Scan for the cell matching the given text and deliver its (x, y) coordinate at center. 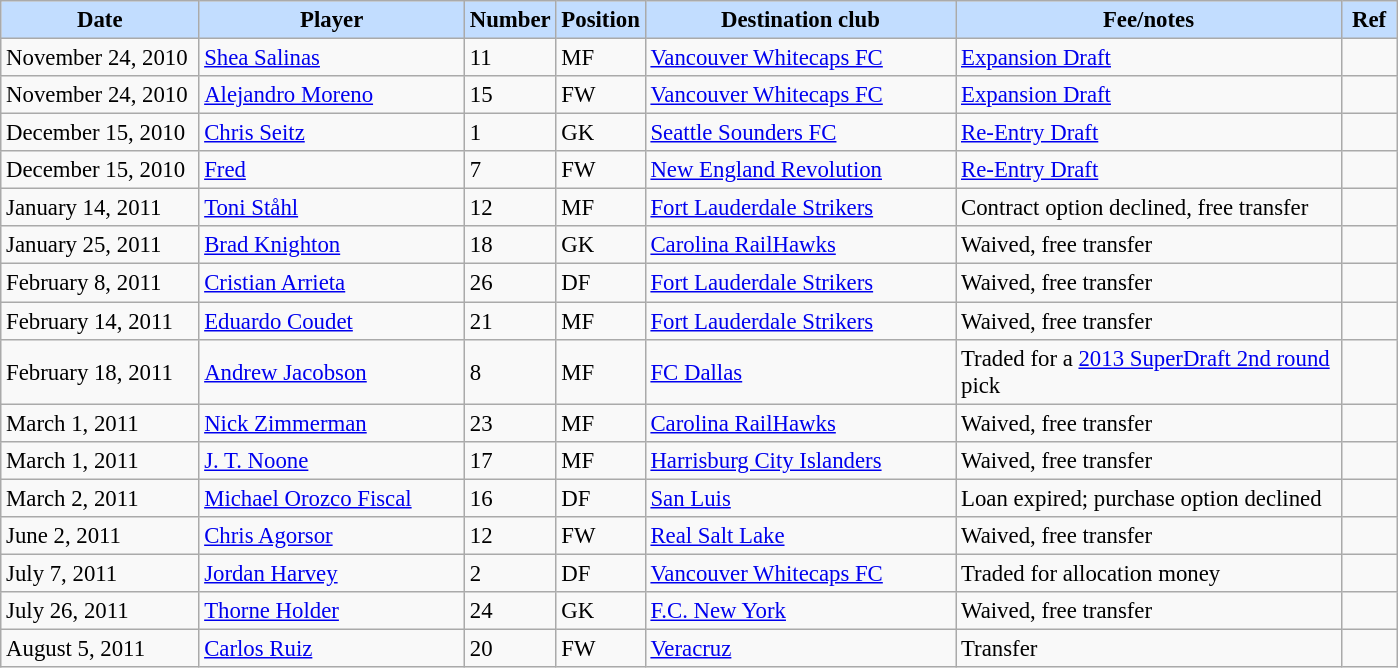
17 (510, 460)
Eduardo Coudet (332, 321)
Cristian Arrieta (332, 283)
26 (510, 283)
Brad Knighton (332, 245)
New England Revolution (800, 170)
Shea Salinas (332, 58)
Andrew Jacobson (332, 372)
8 (510, 372)
Chris Agorsor (332, 536)
Real Salt Lake (800, 536)
Carlos Ruiz (332, 648)
Michael Orozco Fiscal (332, 498)
Player (332, 20)
San Luis (800, 498)
Seattle Sounders FC (800, 133)
11 (510, 58)
Veracruz (800, 648)
Loan expired; purchase option declined (1149, 498)
Number (510, 20)
Traded for allocation money (1149, 573)
February 18, 2011 (100, 372)
Transfer (1149, 648)
Harrisburg City Islanders (800, 460)
August 5, 2011 (100, 648)
1 (510, 133)
Position (600, 20)
Destination club (800, 20)
March 2, 2011 (100, 498)
February 8, 2011 (100, 283)
July 26, 2011 (100, 611)
June 2, 2011 (100, 536)
F.C. New York (800, 611)
Fee/notes (1149, 20)
Jordan Harvey (332, 573)
Chris Seitz (332, 133)
Ref (1369, 20)
January 14, 2011 (100, 208)
18 (510, 245)
Contract option declined, free transfer (1149, 208)
24 (510, 611)
16 (510, 498)
Fred (332, 170)
July 7, 2011 (100, 573)
21 (510, 321)
Traded for a 2013 SuperDraft 2nd round pick (1149, 372)
Thorne Holder (332, 611)
2 (510, 573)
7 (510, 170)
FC Dallas (800, 372)
Nick Zimmerman (332, 423)
Date (100, 20)
Toni Ståhl (332, 208)
J. T. Noone (332, 460)
15 (510, 95)
20 (510, 648)
January 25, 2011 (100, 245)
Alejandro Moreno (332, 95)
February 14, 2011 (100, 321)
23 (510, 423)
